Pinpoint the cell where the given text exists, returning its [X, Y] midpoint coordinate. 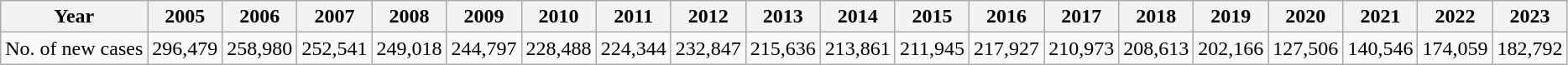
232,847 [708, 48]
140,546 [1380, 48]
2021 [1380, 17]
211,945 [932, 48]
2017 [1081, 17]
2006 [260, 17]
215,636 [782, 48]
Year [74, 17]
2022 [1456, 17]
2007 [334, 17]
2011 [633, 17]
213,861 [858, 48]
210,973 [1081, 48]
2014 [858, 17]
2018 [1157, 17]
2009 [483, 17]
127,506 [1306, 48]
258,980 [260, 48]
249,018 [410, 48]
2015 [932, 17]
2012 [708, 17]
217,927 [1007, 48]
244,797 [483, 48]
2023 [1529, 17]
174,059 [1456, 48]
182,792 [1529, 48]
252,541 [334, 48]
2008 [410, 17]
228,488 [559, 48]
No. of new cases [74, 48]
296,479 [185, 48]
208,613 [1157, 48]
2005 [185, 17]
2020 [1306, 17]
2016 [1007, 17]
2019 [1231, 17]
2010 [559, 17]
202,166 [1231, 48]
224,344 [633, 48]
2013 [782, 17]
